Search for the cell housing the specified text and yield its (X, Y) center coordinate. 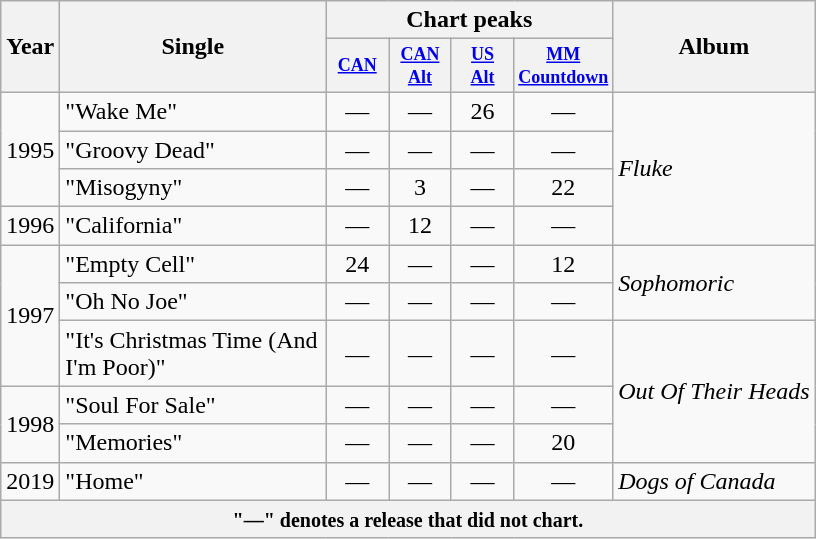
24 (358, 264)
2019 (30, 481)
"Misogyny" (193, 188)
"Oh No Joe" (193, 302)
USAlt (482, 66)
Album (714, 47)
Fluke (714, 168)
Year (30, 47)
"Empty Cell" (193, 264)
Out Of Their Heads (714, 392)
"California" (193, 226)
"Home" (193, 481)
"Memories" (193, 443)
1995 (30, 149)
CANAlt (420, 66)
"Groovy Dead" (193, 150)
CAN (358, 66)
"Wake Me" (193, 111)
"—" denotes a release that did not chart. (408, 519)
1997 (30, 316)
Chart peaks (470, 20)
1998 (30, 424)
3 (420, 188)
Sophomoric (714, 283)
26 (482, 111)
"It's Christmas Time (And I'm Poor)" (193, 354)
20 (564, 443)
1996 (30, 226)
Dogs of Canada (714, 481)
MMCountdown (564, 66)
22 (564, 188)
"Soul For Sale" (193, 405)
Single (193, 47)
